Search for the cell housing the specified text and yield its (X, Y) center coordinate. 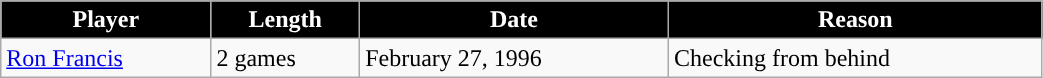
Length (286, 20)
Player (106, 20)
2 games (286, 58)
Date (514, 20)
February 27, 1996 (514, 58)
Checking from behind (855, 58)
Ron Francis (106, 58)
Reason (855, 20)
